Scan for the cell matching the given text and deliver its [X, Y] coordinate at center. 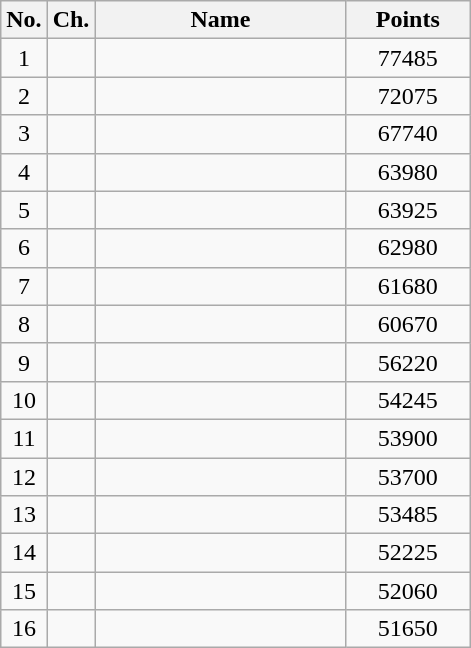
56220 [408, 362]
52060 [408, 591]
60670 [408, 324]
62980 [408, 248]
10 [24, 400]
14 [24, 553]
77485 [408, 58]
54245 [408, 400]
7 [24, 286]
8 [24, 324]
1 [24, 58]
72075 [408, 96]
52225 [408, 553]
6 [24, 248]
11 [24, 438]
2 [24, 96]
53700 [408, 477]
13 [24, 515]
Points [408, 20]
63980 [408, 172]
67740 [408, 134]
4 [24, 172]
5 [24, 210]
53900 [408, 438]
16 [24, 629]
Name [220, 20]
15 [24, 591]
9 [24, 362]
3 [24, 134]
51650 [408, 629]
12 [24, 477]
63925 [408, 210]
No. [24, 20]
53485 [408, 515]
Ch. [71, 20]
61680 [408, 286]
